Scan for the cell matching the given text and deliver its (X, Y) coordinate at center. 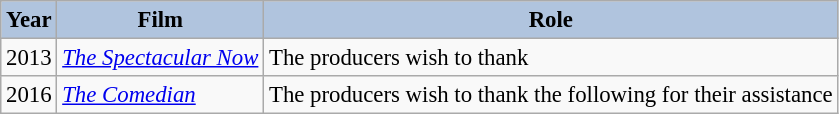
The producers wish to thank the following for their assistance (551, 95)
The Comedian (160, 95)
The Spectacular Now (160, 58)
2013 (29, 58)
The producers wish to thank (551, 58)
Role (551, 20)
Film (160, 20)
2016 (29, 95)
Year (29, 20)
